Scan for the cell matching the given text and deliver its [X, Y] coordinate at center. 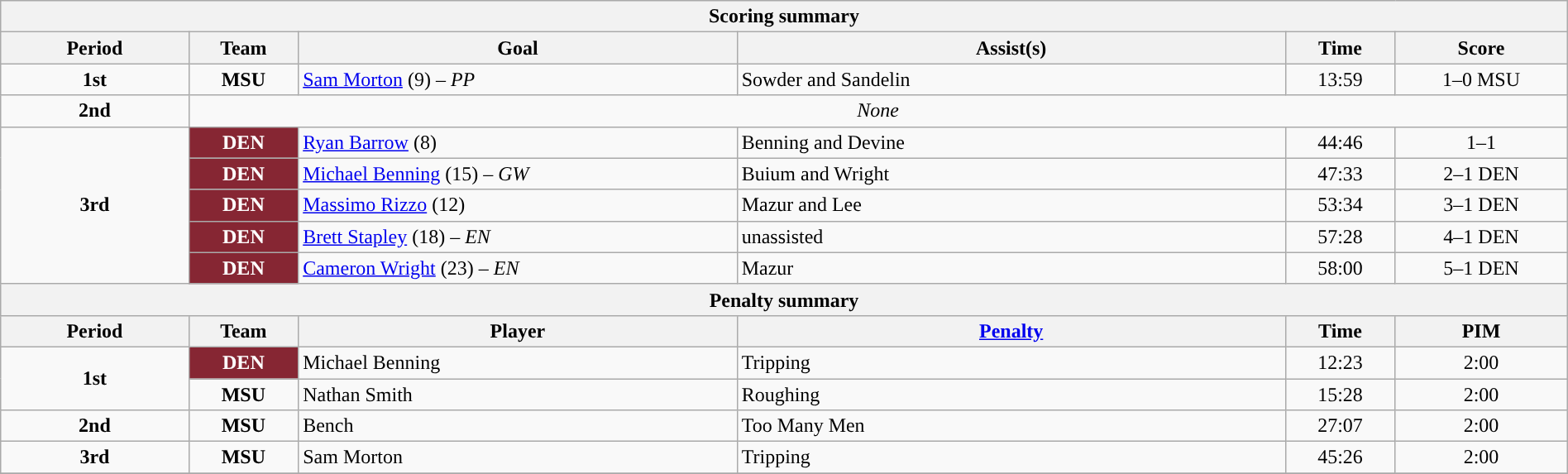
Massimo Rizzo (12) [518, 205]
3–1 DEN [1481, 205]
58:00 [1340, 268]
Bench [518, 426]
Goal [518, 48]
Sam Morton (9) – PP [518, 79]
15:28 [1340, 395]
Benning and Devine [1011, 142]
Sowder and Sandelin [1011, 79]
2–1 DEN [1481, 174]
Buium and Wright [1011, 174]
13:59 [1340, 79]
Nathan Smith [518, 395]
None [878, 111]
1–0 MSU [1481, 79]
Penalty summary [784, 299]
27:07 [1340, 426]
PIM [1481, 331]
Too Many Men [1011, 426]
Roughing [1011, 395]
Penalty [1011, 331]
5–1 DEN [1481, 268]
Mazur and Lee [1011, 205]
57:28 [1340, 237]
unassisted [1011, 237]
45:26 [1340, 457]
Score [1481, 48]
Michael Benning [518, 362]
Michael Benning (15) – GW [518, 174]
1–1 [1481, 142]
44:46 [1340, 142]
Ryan Barrow (8) [518, 142]
Brett Stapley (18) – EN [518, 237]
Player [518, 331]
47:33 [1340, 174]
Sam Morton [518, 457]
53:34 [1340, 205]
12:23 [1340, 362]
Assist(s) [1011, 48]
Cameron Wright (23) – EN [518, 268]
Scoring summary [784, 17]
Mazur [1011, 268]
4–1 DEN [1481, 237]
